Find where the given text appears and provide that cell's center as [X, Y] coordinate. 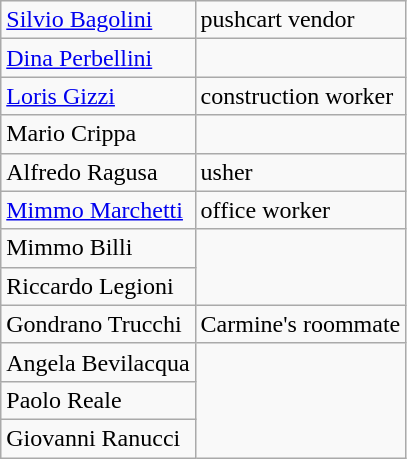
Gondrano Trucchi [98, 324]
Mario Crippa [98, 134]
Silvio Bagolini [98, 20]
Paolo Reale [98, 400]
Alfredo Ragusa [98, 172]
office worker [300, 210]
pushcart vendor [300, 20]
Angela Bevilacqua [98, 362]
Dina Perbellini [98, 58]
Carmine's roommate [300, 324]
Giovanni Ranucci [98, 438]
Loris Gizzi [98, 96]
construction worker [300, 96]
Mimmo Billi [98, 248]
Mimmo Marchetti [98, 210]
Riccardo Legioni [98, 286]
usher [300, 172]
